Pinpoint the cell where the given text exists, returning its (x, y) midpoint coordinate. 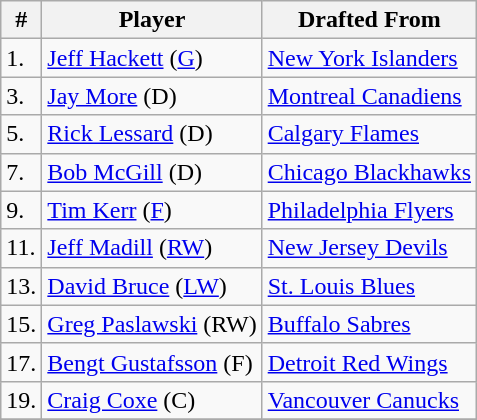
Drafted From (369, 20)
David Bruce (LW) (152, 286)
Jeff Madill (RW) (152, 248)
Jeff Hackett (G) (152, 58)
13. (22, 286)
11. (22, 248)
Vancouver Canucks (369, 400)
New York Islanders (369, 58)
1. (22, 58)
Buffalo Sabres (369, 324)
19. (22, 400)
17. (22, 362)
Bob McGill (D) (152, 172)
Tim Kerr (F) (152, 210)
Player (152, 20)
St. Louis Blues (369, 286)
Philadelphia Flyers (369, 210)
Calgary Flames (369, 134)
Chicago Blackhawks (369, 172)
Bengt Gustafsson (F) (152, 362)
Greg Paslawski (RW) (152, 324)
Montreal Canadiens (369, 96)
7. (22, 172)
New Jersey Devils (369, 248)
Craig Coxe (C) (152, 400)
5. (22, 134)
9. (22, 210)
Rick Lessard (D) (152, 134)
# (22, 20)
15. (22, 324)
Jay More (D) (152, 96)
3. (22, 96)
Detroit Red Wings (369, 362)
